Identify which cell holds the provided text, then report its (X, Y) central coordinate. 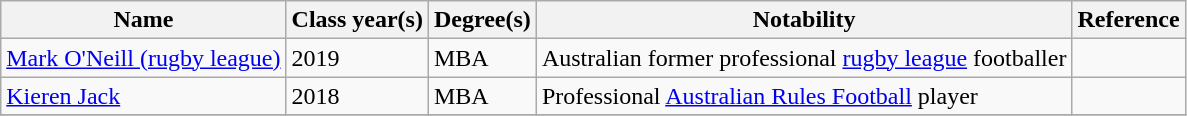
Notability (804, 20)
2019 (357, 58)
Professional Australian Rules Football player (804, 96)
Name (144, 20)
Reference (1128, 20)
Kieren Jack (144, 96)
Australian former professional rugby league footballer (804, 58)
Class year(s) (357, 20)
Degree(s) (482, 20)
Mark O'Neill (rugby league) (144, 58)
2018 (357, 96)
